Search for the cell housing the specified text and yield its (x, y) center coordinate. 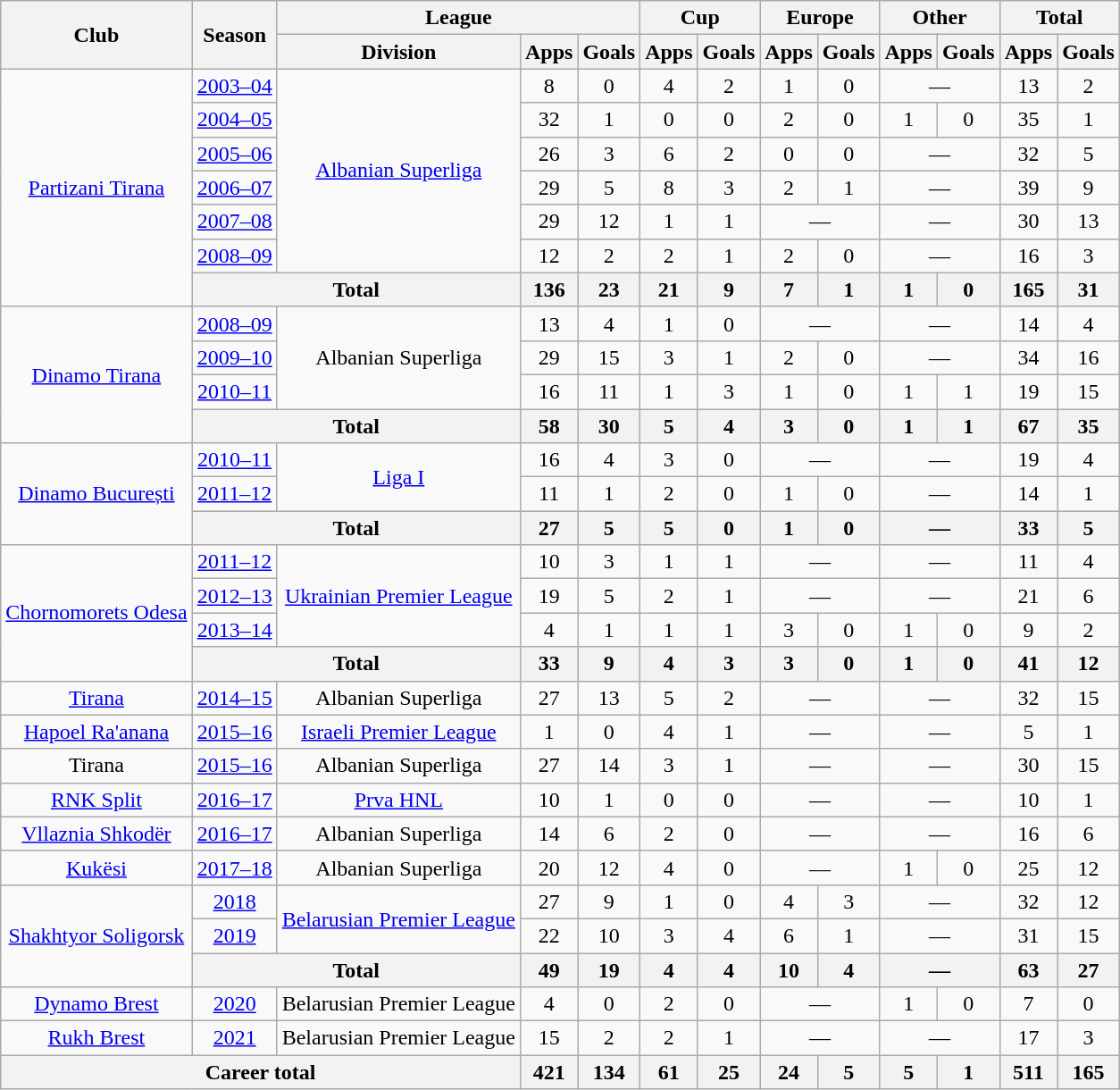
22 (548, 935)
Partizani Tirana (96, 188)
61 (669, 1072)
2021 (234, 1038)
Dinamo București (96, 494)
Other (940, 18)
Ukrainian Premier League (398, 596)
Rukh Brest (96, 1038)
136 (548, 289)
49 (548, 969)
26 (548, 154)
23 (609, 289)
Season (234, 35)
2020 (234, 1004)
Vllaznia Shkodër (96, 834)
2019 (234, 935)
2009–10 (234, 357)
Europe (820, 18)
17 (1028, 1038)
2014–15 (234, 698)
Liga I (398, 477)
Hapoel Ra'anana (96, 732)
2013–14 (234, 630)
Israeli Premier League (398, 732)
RNK Split (96, 800)
41 (1028, 664)
39 (1028, 188)
Dinamo Tirana (96, 374)
2005–06 (234, 154)
2006–07 (234, 188)
421 (548, 1072)
58 (548, 426)
Kukësi (96, 868)
2017–18 (234, 868)
Career total (261, 1072)
134 (609, 1072)
Club (96, 35)
League (458, 18)
2012–13 (234, 596)
Cup (700, 18)
20 (548, 868)
2003–04 (234, 86)
Shakhtyor Soligorsk (96, 935)
Chornomorets Odesa (96, 613)
Dynamo Brest (96, 1004)
67 (1028, 426)
Division (398, 52)
2007–08 (234, 222)
511 (1028, 1072)
2018 (234, 901)
2004–05 (234, 120)
Prva HNL (398, 800)
34 (1028, 357)
24 (789, 1072)
63 (1028, 969)
